Pinpoint the cell where the given text exists, returning its (X, Y) midpoint coordinate. 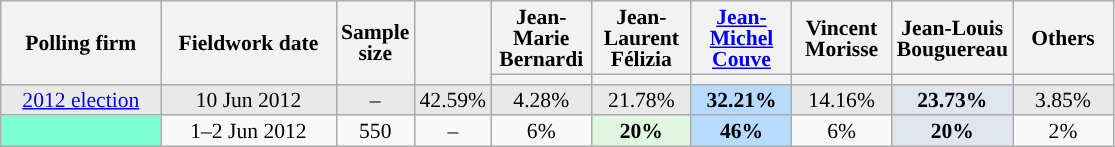
32.21% (741, 100)
14.16% (842, 100)
23.73% (952, 100)
42.59% (452, 100)
Jean-Michel Couve (741, 38)
Others (1063, 38)
10 Jun 2012 (248, 100)
Samplesize (375, 42)
Jean-Marie Bernardi (541, 38)
Jean-Laurent Félizia (641, 38)
3.85% (1063, 100)
Vincent Morisse (842, 38)
1–2 Jun 2012 (248, 132)
2012 election (81, 100)
21.78% (641, 100)
2% (1063, 132)
Jean-Louis Bouguereau (952, 38)
4.28% (541, 100)
550 (375, 132)
46% (741, 132)
Fieldwork date (248, 42)
Polling firm (81, 42)
